Pinpoint the cell where the given text exists, returning its [x, y] midpoint coordinate. 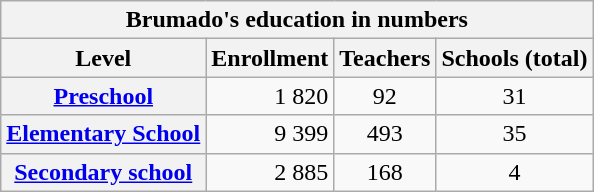
168 [385, 172]
Schools (total) [514, 58]
9 399 [270, 134]
2 885 [270, 172]
35 [514, 134]
Secondary school [104, 172]
4 [514, 172]
Elementary School [104, 134]
Teachers [385, 58]
Preschool [104, 96]
Brumado's education in numbers [297, 20]
Level [104, 58]
1 820 [270, 96]
31 [514, 96]
Enrollment [270, 58]
92 [385, 96]
493 [385, 134]
